Pinpoint the cell where the given text exists, returning its (X, Y) midpoint coordinate. 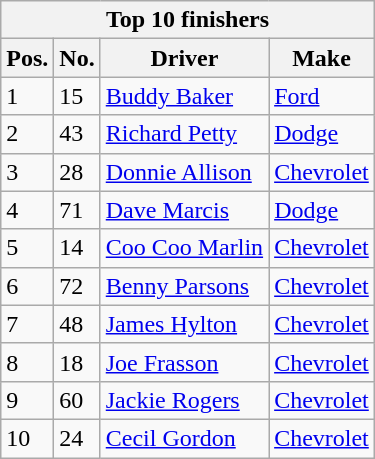
Jackie Rogers (184, 400)
24 (77, 438)
Coo Coo Marlin (184, 248)
3 (28, 172)
Pos. (28, 58)
No. (77, 58)
Cecil Gordon (184, 438)
Benny Parsons (184, 286)
1 (28, 96)
4 (28, 210)
5 (28, 248)
Ford (322, 96)
Dave Marcis (184, 210)
72 (77, 286)
6 (28, 286)
Joe Frasson (184, 362)
2 (28, 134)
Donnie Allison (184, 172)
28 (77, 172)
James Hylton (184, 324)
Make (322, 58)
43 (77, 134)
18 (77, 362)
48 (77, 324)
60 (77, 400)
Top 10 finishers (188, 20)
Buddy Baker (184, 96)
8 (28, 362)
Richard Petty (184, 134)
71 (77, 210)
Driver (184, 58)
7 (28, 324)
9 (28, 400)
15 (77, 96)
14 (77, 248)
10 (28, 438)
